Output the (x, y) coordinate of the center of the cell containing the given text.  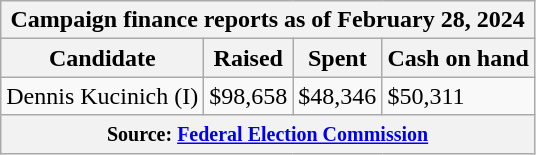
Candidate (102, 58)
Dennis Kucinich (I) (102, 96)
$98,658 (248, 96)
Spent (338, 58)
$50,311 (458, 96)
Source: Federal Election Commission (268, 134)
Raised (248, 58)
$48,346 (338, 96)
Campaign finance reports as of February 28, 2024 (268, 20)
Cash on hand (458, 58)
